Scan for the cell matching the given text and deliver its (X, Y) coordinate at center. 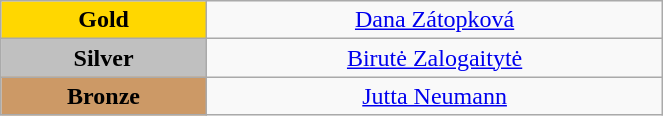
Silver (104, 58)
Jutta Neumann (434, 96)
Dana Zátopková (434, 20)
Gold (104, 20)
Birutė Zalogaitytė (434, 58)
Bronze (104, 96)
